Output the [x, y] coordinate of the center of the cell containing the given text.  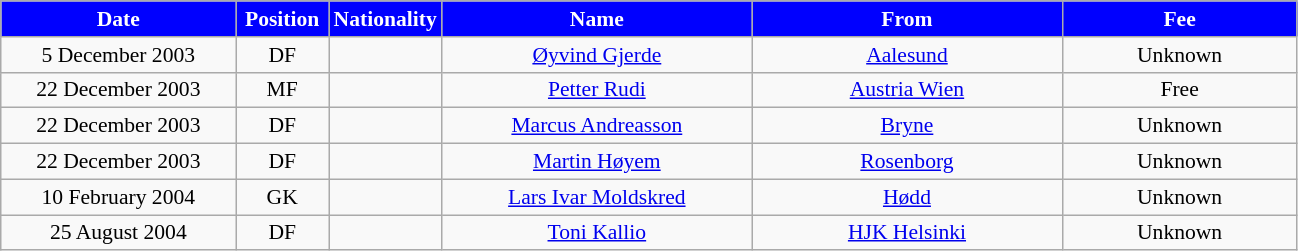
Position [282, 19]
Martin Høyem [597, 162]
25 August 2004 [118, 233]
Fee [1180, 19]
Name [597, 19]
Øyvind Gjerde [597, 55]
MF [282, 90]
5 December 2003 [118, 55]
Free [1180, 90]
Bryne [907, 126]
From [907, 19]
Hødd [907, 197]
Petter Rudi [597, 90]
Lars Ivar Moldskred [597, 197]
Nationality [384, 19]
HJK Helsinki [907, 233]
Date [118, 19]
Toni Kallio [597, 233]
Marcus Andreasson [597, 126]
10 February 2004 [118, 197]
Austria Wien [907, 90]
GK [282, 197]
Aalesund [907, 55]
Rosenborg [907, 162]
